Return [x, y] of the center of cell containing provided text 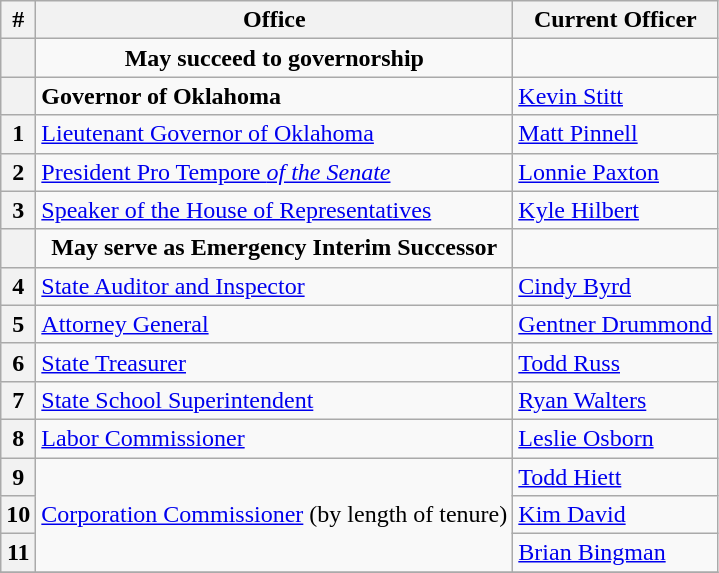
1 [18, 134]
10 [18, 515]
State School Superintendent [274, 400]
2 [18, 172]
Kim David [616, 515]
Office [274, 20]
Todd Hiett [616, 477]
Kevin Stitt [616, 96]
Lieutenant Governor of Oklahoma [274, 134]
3 [18, 210]
Cindy Byrd [616, 286]
Governor of Oklahoma [274, 96]
Kyle Hilbert [616, 210]
6 [18, 362]
Matt Pinnell [616, 134]
# [18, 20]
Ryan Walters [616, 400]
4 [18, 286]
7 [18, 400]
5 [18, 324]
11 [18, 553]
President Pro Tempore of the Senate [274, 172]
Current Officer [616, 20]
May succeed to governorship [274, 58]
Todd Russ [616, 362]
State Treasurer [274, 362]
8 [18, 438]
Gentner Drummond [616, 324]
9 [18, 477]
Labor Commissioner [274, 438]
Lonnie Paxton [616, 172]
Corporation Commissioner (by length of tenure) [274, 515]
May serve as Emergency Interim Successor [274, 248]
Leslie Osborn [616, 438]
Attorney General [274, 324]
Speaker of the House of Representatives [274, 210]
Brian Bingman [616, 553]
State Auditor and Inspector [274, 286]
